Output the (X, Y) coordinate of the center of the cell containing the given text.  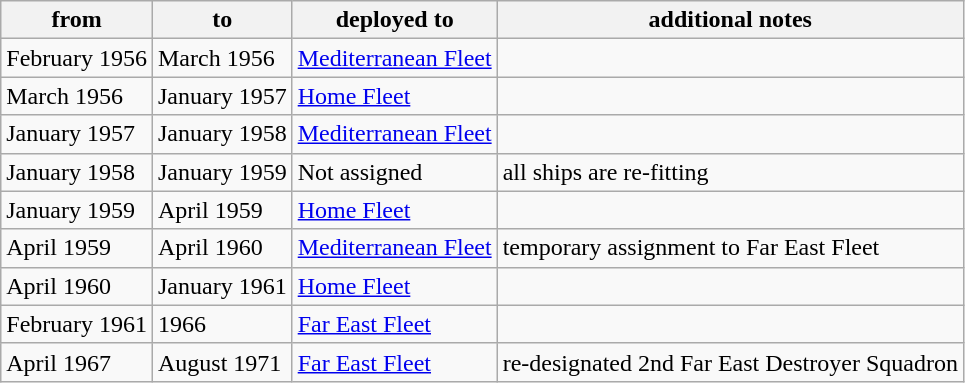
February 1956 (77, 58)
re-designated 2nd Far East Destroyer Squadron (730, 362)
Not assigned (394, 172)
temporary assignment to Far East Fleet (730, 248)
April 1967 (77, 362)
August 1971 (222, 362)
deployed to (394, 20)
1966 (222, 324)
all ships are re-fitting (730, 172)
to (222, 20)
additional notes (730, 20)
from (77, 20)
January 1961 (222, 286)
February 1961 (77, 324)
